For the text-containing cell, return its midpoint in [X, Y] coordinate format. 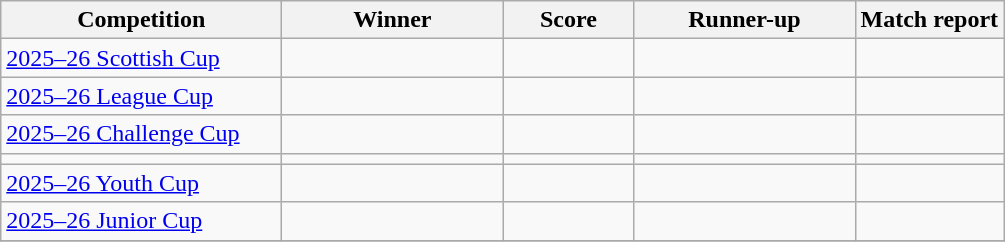
Score [568, 20]
2025–26 Youth Cup [142, 183]
2025–26 Scottish Cup [142, 58]
2025–26 Junior Cup [142, 221]
Competition [142, 20]
2025–26 Challenge Cup [142, 134]
Runner-up [744, 20]
Winner [392, 20]
2025–26 League Cup [142, 96]
Match report [930, 20]
